Pinpoint the cell where the given text exists, returning its [x, y] midpoint coordinate. 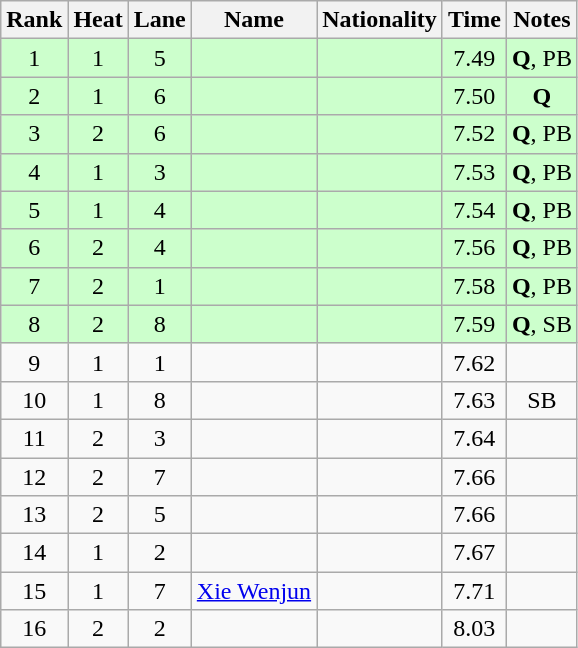
Q, SB [542, 324]
7.59 [474, 324]
Lane [160, 20]
10 [34, 400]
12 [34, 477]
Name [254, 20]
7.64 [474, 438]
7.62 [474, 362]
7.67 [474, 553]
13 [34, 515]
Rank [34, 20]
SB [542, 400]
Q [542, 96]
16 [34, 629]
11 [34, 438]
7.53 [474, 172]
7.50 [474, 96]
15 [34, 591]
Notes [542, 20]
14 [34, 553]
7.54 [474, 210]
7.56 [474, 248]
Xie Wenjun [254, 591]
Time [474, 20]
7.49 [474, 58]
8.03 [474, 629]
7.71 [474, 591]
7.52 [474, 134]
9 [34, 362]
Nationality [380, 20]
7.63 [474, 400]
Heat [98, 20]
7.58 [474, 286]
